Find where the given text appears and provide that cell's center as (X, Y) coordinate. 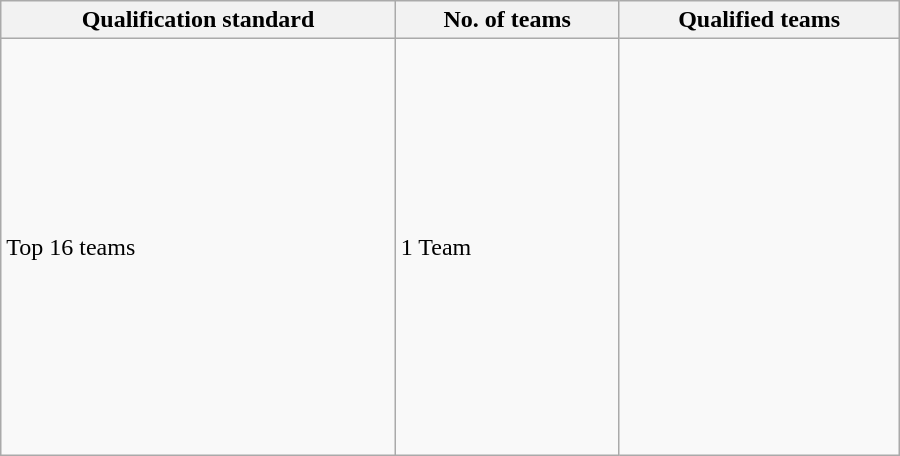
Qualification standard (198, 20)
No. of teams (507, 20)
Qualified teams (759, 20)
1 Team (507, 247)
Top 16 teams (198, 247)
